Capture the cell that displays the provided text and extract its (x, y) central coordinate. 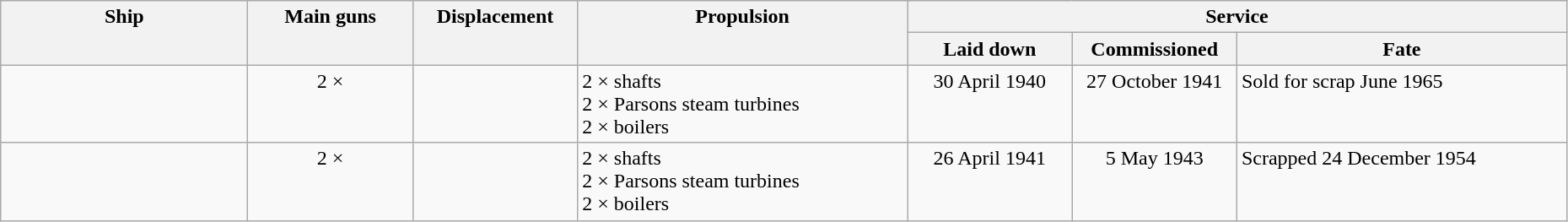
5 May 1943 (1154, 181)
Propulsion (742, 33)
Service (1237, 17)
Sold for scrap June 1965 (1402, 104)
30 April 1940 (990, 104)
Displacement (494, 33)
Commissioned (1154, 49)
Laid down (990, 49)
Scrapped 24 December 1954 (1402, 181)
Main guns (331, 33)
27 October 1941 (1154, 104)
Ship (125, 33)
Fate (1402, 49)
26 April 1941 (990, 181)
